Identify which cell holds the provided text, then report its [X, Y] central coordinate. 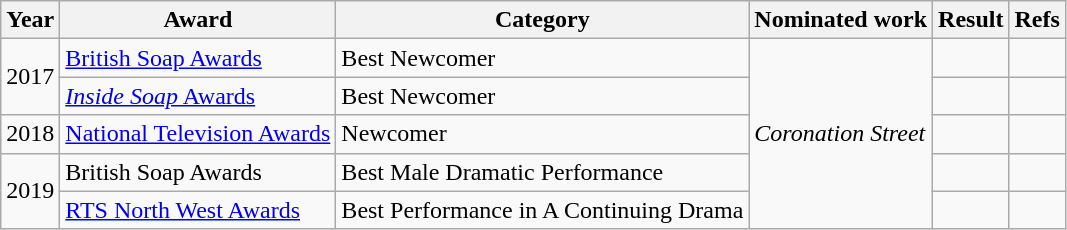
2019 [30, 191]
Category [542, 20]
Refs [1037, 20]
2018 [30, 134]
Award [198, 20]
Newcomer [542, 134]
Coronation Street [841, 134]
Year [30, 20]
Result [971, 20]
Best Performance in A Continuing Drama [542, 210]
National Television Awards [198, 134]
Nominated work [841, 20]
Best Male Dramatic Performance [542, 172]
Inside Soap Awards [198, 96]
RTS North West Awards [198, 210]
2017 [30, 77]
